Extract the (x, y) coordinate from the center of the cell holding the provided text.  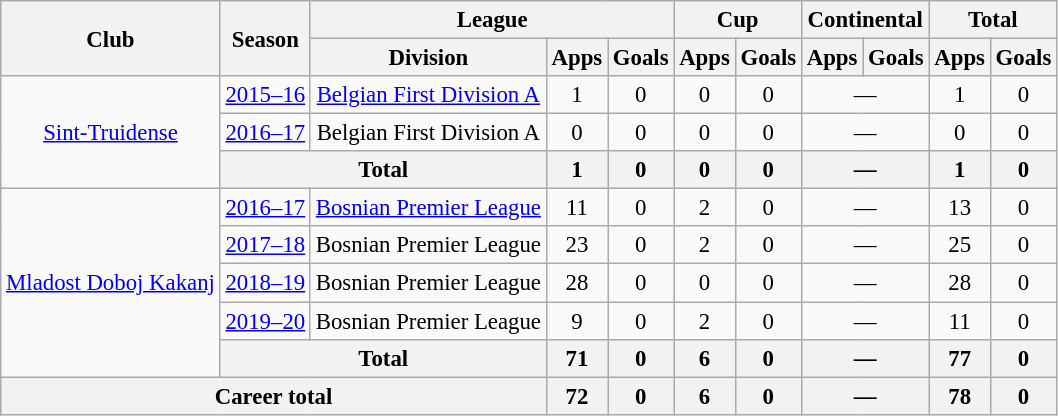
Club (110, 38)
78 (960, 396)
23 (576, 245)
13 (960, 208)
Continental (865, 20)
Sint-Truidense (110, 132)
2018–19 (265, 283)
Mladost Doboj Kakanj (110, 283)
Career total (274, 396)
League (492, 20)
2017–18 (265, 245)
Season (265, 38)
2019–20 (265, 321)
77 (960, 358)
9 (576, 321)
71 (576, 358)
2015–16 (265, 95)
25 (960, 245)
Cup (738, 20)
Division (428, 58)
72 (576, 396)
